Locate the cell with the specified text and output its (x, y) center coordinate. 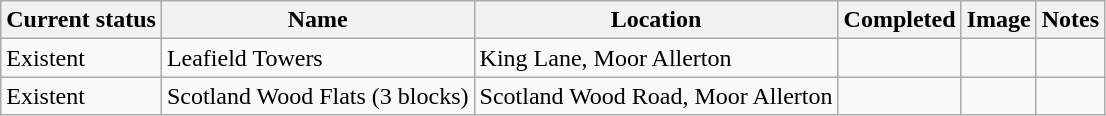
Completed (900, 20)
Name (318, 20)
Notes (1070, 20)
King Lane, Moor Allerton (656, 58)
Scotland Wood Road, Moor Allerton (656, 96)
Location (656, 20)
Current status (82, 20)
Leafield Towers (318, 58)
Scotland Wood Flats (3 blocks) (318, 96)
Image (998, 20)
